Search for the cell housing the specified text and yield its [x, y] center coordinate. 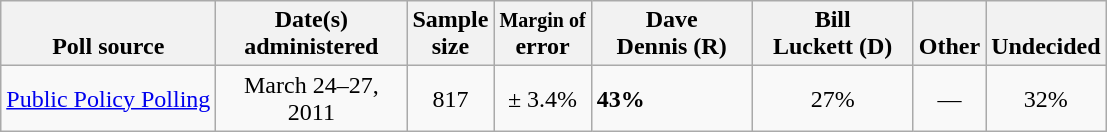
March 24–27, 2011 [312, 98]
32% [1046, 98]
— [949, 98]
Date(s)administered [312, 34]
Poll source [108, 34]
43% [672, 98]
27% [832, 98]
Undecided [1046, 34]
BillLuckett (D) [832, 34]
DaveDennis (R) [672, 34]
817 [450, 98]
Public Policy Polling [108, 98]
Other [949, 34]
Margin oferror [542, 34]
± 3.4% [542, 98]
Samplesize [450, 34]
